Find where the given text appears and provide that cell's center as [X, Y] coordinate. 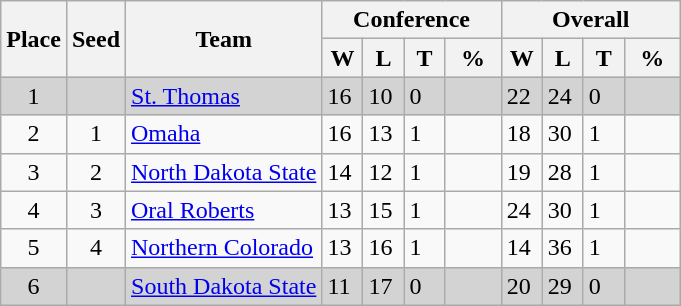
South Dakota State [224, 286]
10 [384, 96]
18 [522, 134]
12 [384, 172]
15 [384, 210]
6 [34, 286]
Seed [96, 39]
North Dakota State [224, 172]
Overall [590, 20]
5 [34, 248]
36 [562, 248]
Omaha [224, 134]
St. Thomas [224, 96]
Northern Colorado [224, 248]
Place [34, 39]
Oral Roberts [224, 210]
17 [384, 286]
Conference [412, 20]
22 [522, 96]
11 [342, 286]
Team [224, 39]
19 [522, 172]
29 [562, 286]
28 [562, 172]
20 [522, 286]
